Provide the [X, Y] coordinate of the cell's center where the given text is located.  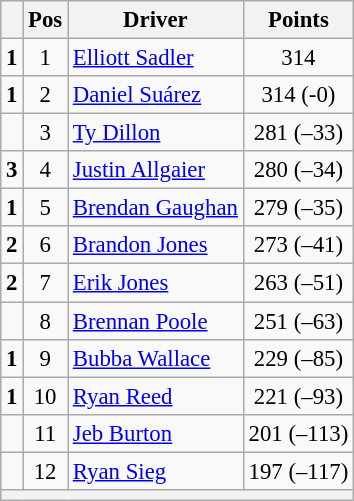
263 (–51) [298, 283]
11 [46, 433]
280 (–34) [298, 170]
229 (–85) [298, 358]
281 (–33) [298, 133]
251 (–63) [298, 321]
7 [46, 283]
4 [46, 170]
Ryan Sieg [156, 471]
Ryan Reed [156, 396]
12 [46, 471]
5 [46, 208]
197 (–117) [298, 471]
201 (–113) [298, 433]
Brendan Gaughan [156, 208]
Jeb Burton [156, 433]
Daniel Suárez [156, 95]
221 (–93) [298, 396]
Bubba Wallace [156, 358]
314 (-0) [298, 95]
Pos [46, 20]
Brennan Poole [156, 321]
Points [298, 20]
10 [46, 396]
Brandon Jones [156, 245]
9 [46, 358]
314 [298, 58]
6 [46, 245]
Elliott Sadler [156, 58]
279 (–35) [298, 208]
Erik Jones [156, 283]
Ty Dillon [156, 133]
Driver [156, 20]
273 (–41) [298, 245]
Justin Allgaier [156, 170]
8 [46, 321]
